Capture the cell that displays the provided text and extract its [X, Y] central coordinate. 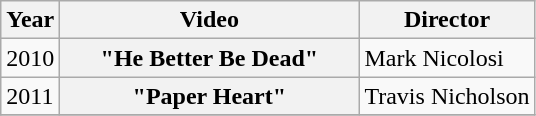
"He Better Be Dead" [210, 58]
Video [210, 20]
Year [30, 20]
Director [447, 20]
2011 [30, 96]
"Paper Heart" [210, 96]
Travis Nicholson [447, 96]
Mark Nicolosi [447, 58]
2010 [30, 58]
